Find where the given text appears and provide that cell's center as [x, y] coordinate. 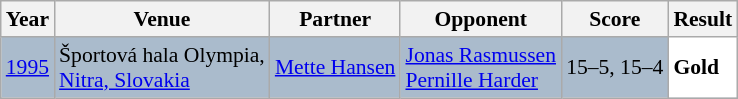
1995 [28, 68]
Športová hala Olympia,Nitra, Slovakia [162, 68]
Opponent [480, 19]
15–5, 15–4 [614, 68]
Partner [336, 19]
Gold [702, 68]
Mette Hansen [336, 68]
Venue [162, 19]
Result [702, 19]
Year [28, 19]
Score [614, 19]
Jonas Rasmussen Pernille Harder [480, 68]
